Provide the (X, Y) coordinate of the cell's center where the given text is located.  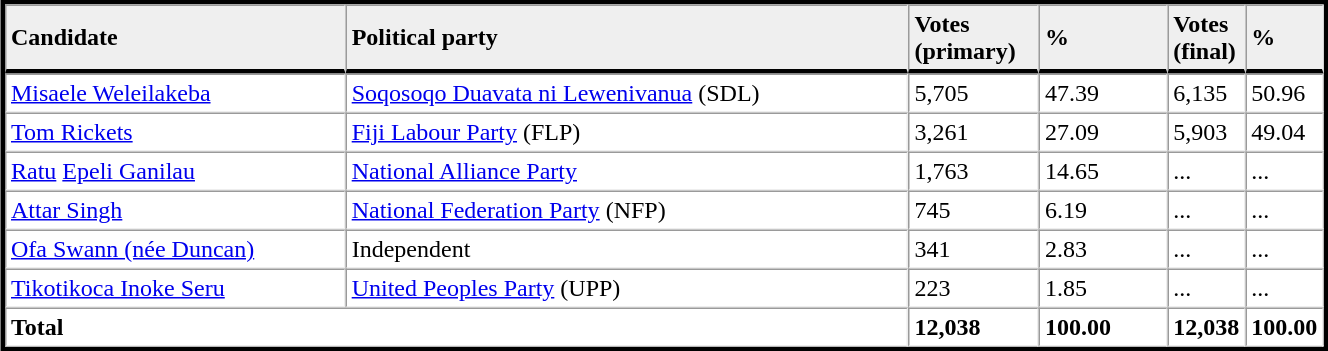
Votes(final) (1206, 38)
National Alliance Party (628, 172)
47.39 (1103, 94)
Ofa Swann (née Duncan) (176, 250)
1.85 (1103, 288)
Independent (628, 250)
Fiji Labour Party (FLP) (628, 132)
5,903 (1206, 132)
Votes(primary) (974, 38)
United Peoples Party (UPP) (628, 288)
Tikotikoca Inoke Seru (176, 288)
2.83 (1103, 250)
Total (456, 328)
745 (974, 210)
Ratu Epeli Ganilau (176, 172)
5,705 (974, 94)
3,261 (974, 132)
6,135 (1206, 94)
14.65 (1103, 172)
223 (974, 288)
National Federation Party (NFP) (628, 210)
50.96 (1284, 94)
Candidate (176, 38)
Attar Singh (176, 210)
6.19 (1103, 210)
Soqosoqo Duavata ni Lewenivanua (SDL) (628, 94)
341 (974, 250)
49.04 (1284, 132)
1,763 (974, 172)
Political party (628, 38)
Misaele Weleilakeba (176, 94)
Tom Rickets (176, 132)
27.09 (1103, 132)
